Provide the (x, y) coordinate of the cell's center where the given text is located.  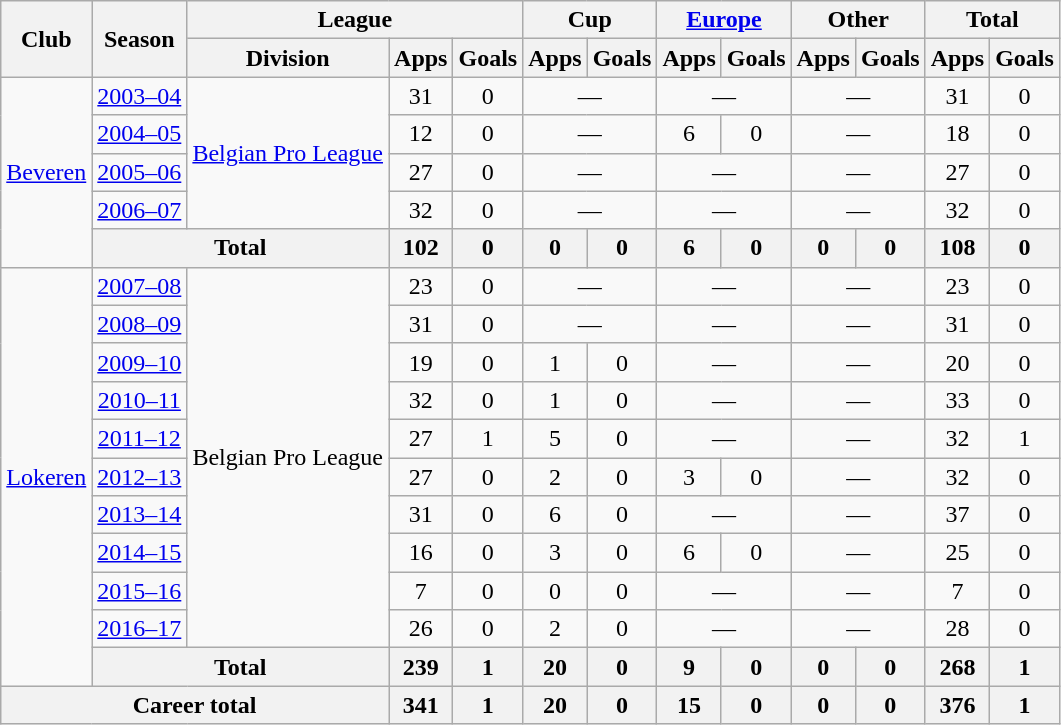
Club (46, 39)
2009–10 (140, 362)
2003–04 (140, 96)
108 (957, 248)
9 (689, 667)
Europe (724, 20)
5 (555, 438)
25 (957, 553)
239 (421, 667)
376 (957, 705)
12 (421, 134)
2005–06 (140, 172)
Division (288, 58)
2004–05 (140, 134)
19 (421, 362)
26 (421, 629)
268 (957, 667)
2010–11 (140, 400)
2011–12 (140, 438)
37 (957, 515)
2007–08 (140, 286)
League (355, 20)
2012–13 (140, 477)
15 (689, 705)
18 (957, 134)
Lokeren (46, 476)
16 (421, 553)
33 (957, 400)
Beveren (46, 172)
2013–14 (140, 515)
Season (140, 39)
28 (957, 629)
2006–07 (140, 210)
Career total (195, 705)
2016–17 (140, 629)
102 (421, 248)
2015–16 (140, 591)
Other (858, 20)
2008–09 (140, 324)
341 (421, 705)
2014–15 (140, 553)
Cup (590, 20)
